Determine the [x, y] coordinate at the center of the cell enclosing the given text.  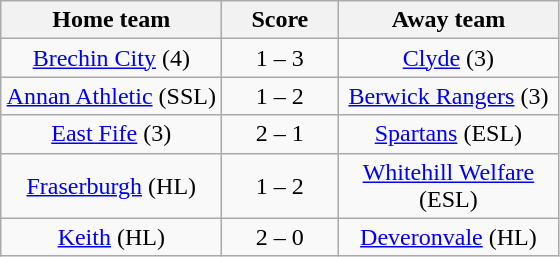
Spartans (ESL) [448, 134]
Keith (HL) [112, 237]
Score [280, 20]
Whitehill Welfare (ESL) [448, 186]
Berwick Rangers (3) [448, 96]
Fraserburgh (HL) [112, 186]
Deveronvale (HL) [448, 237]
Home team [112, 20]
Clyde (3) [448, 58]
Away team [448, 20]
2 – 0 [280, 237]
1 – 3 [280, 58]
East Fife (3) [112, 134]
Annan Athletic (SSL) [112, 96]
Brechin City (4) [112, 58]
2 – 1 [280, 134]
